Search for the cell housing the specified text and yield its (X, Y) center coordinate. 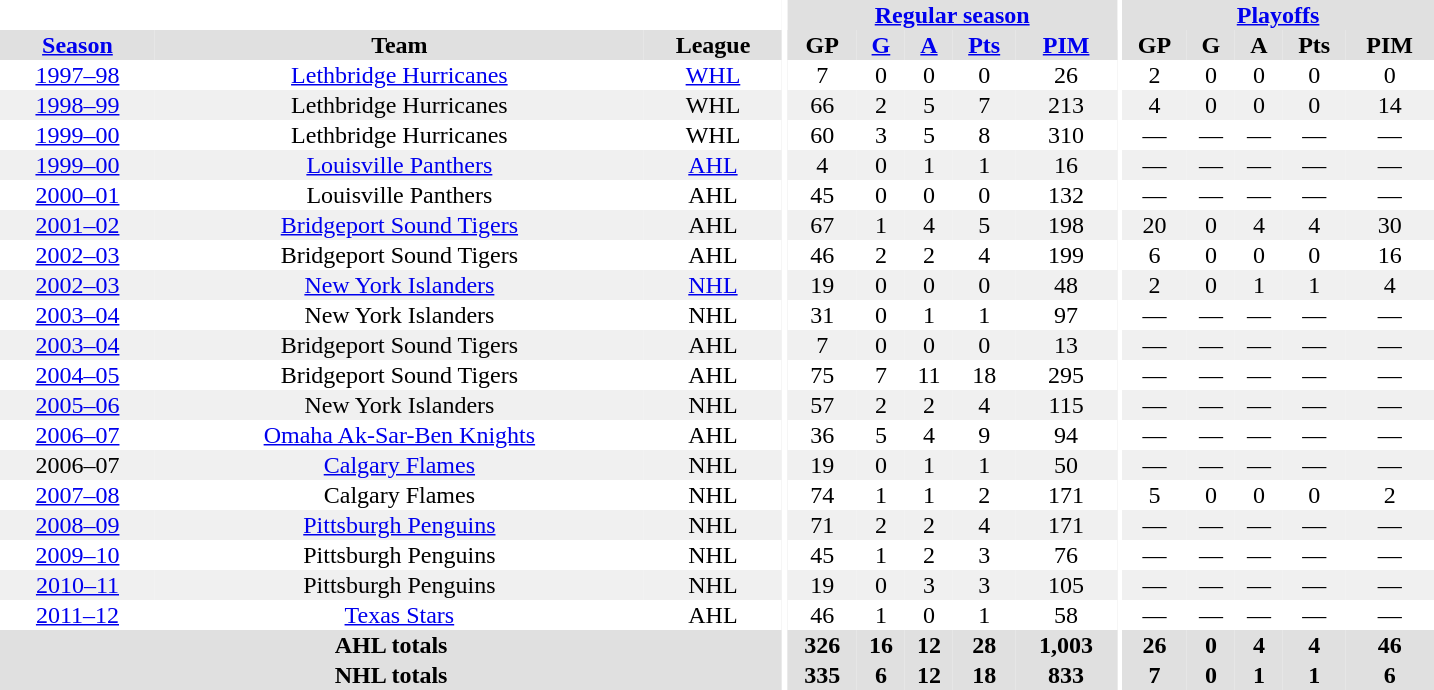
2000–01 (78, 195)
30 (1390, 225)
1,003 (1066, 645)
Playoffs (1278, 15)
335 (822, 675)
13 (1066, 345)
310 (1066, 135)
57 (822, 405)
League (713, 45)
2001–02 (78, 225)
Regular season (952, 15)
AHL totals (391, 645)
105 (1066, 585)
28 (984, 645)
2008–09 (78, 525)
9 (984, 435)
8 (984, 135)
NHL totals (391, 675)
20 (1154, 225)
132 (1066, 195)
71 (822, 525)
14 (1390, 105)
115 (1066, 405)
Texas Stars (400, 615)
Team (400, 45)
2011–12 (78, 615)
60 (822, 135)
48 (1066, 285)
326 (822, 645)
74 (822, 495)
2009–10 (78, 555)
97 (1066, 315)
295 (1066, 375)
2007–08 (78, 495)
199 (1066, 255)
58 (1066, 615)
67 (822, 225)
2005–06 (78, 405)
213 (1066, 105)
36 (822, 435)
198 (1066, 225)
11 (929, 375)
66 (822, 105)
833 (1066, 675)
1998–99 (78, 105)
2004–05 (78, 375)
1997–98 (78, 75)
31 (822, 315)
94 (1066, 435)
Season (78, 45)
Omaha Ak-Sar-Ben Knights (400, 435)
50 (1066, 465)
75 (822, 375)
76 (1066, 555)
2010–11 (78, 585)
